Pinpoint the cell where the given text exists, returning its [X, Y] midpoint coordinate. 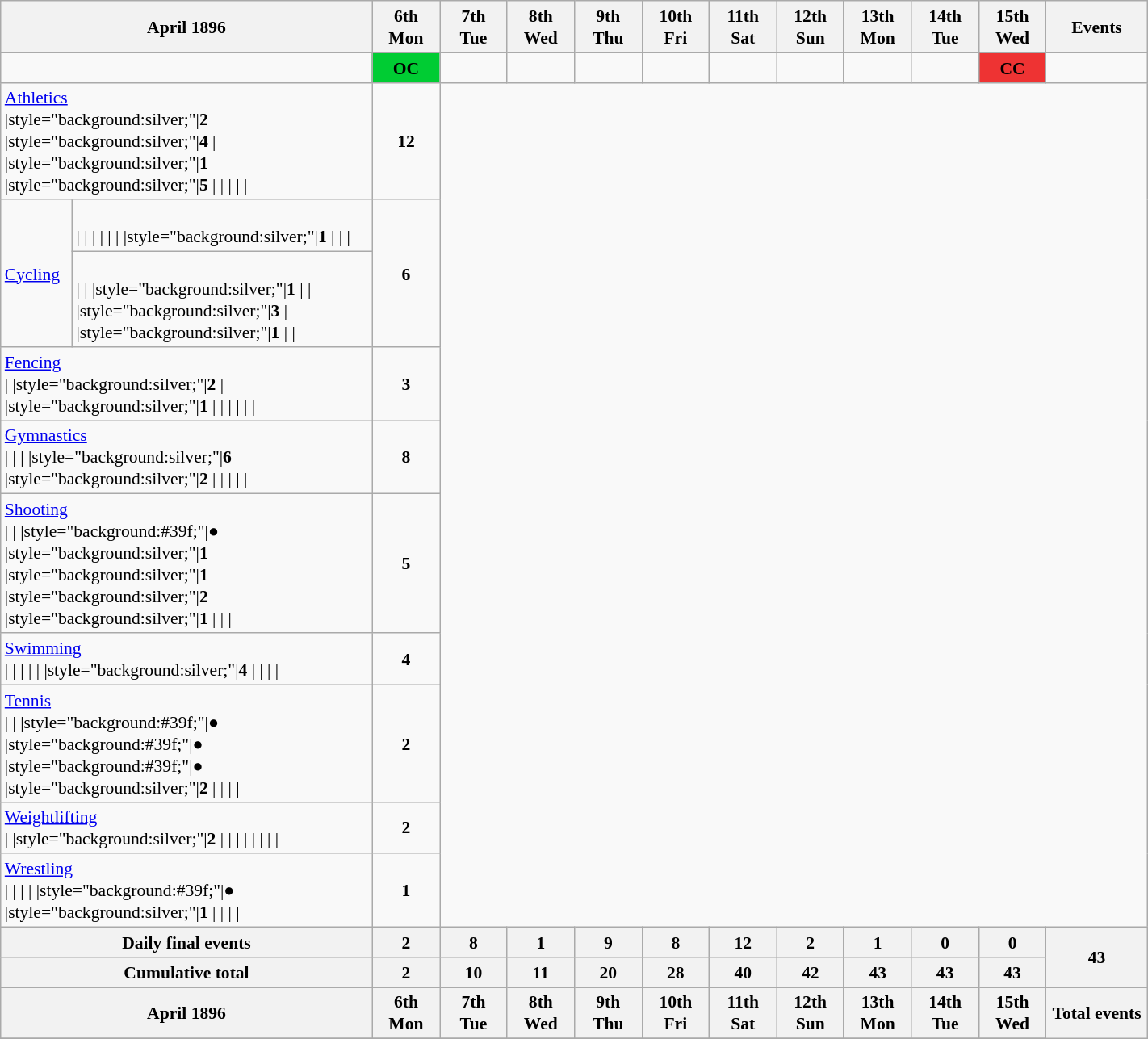
| | | | | | |style="background:silver;"|1 | | | [222, 225]
9 [609, 941]
| | |style="background:silver;"|1 | | |style="background:silver;"|3 | |style="background:silver;"|1 | | [222, 299]
Weightlifting| |style="background:silver;"|2 | | | | | | | | [186, 827]
11 [541, 972]
40 [743, 972]
Tennis| | |style="background:#39f;"|● |style="background:#39f;"|● |style="background:#39f;"|● |style="background:silver;"|2 | | | | [186, 743]
6 [405, 273]
Swimming| | | | | |style="background:silver;"|4 | | | | [186, 659]
Daily final events [186, 941]
42 [811, 972]
Events [1096, 27]
Athletics|style="background:silver;"|2 |style="background:silver;"|4 | |style="background:silver;"|1 |style="background:silver;"|5 | | | | | [186, 140]
28 [675, 972]
4 [405, 659]
Total events [1096, 1012]
5 [405, 563]
Cumulative total [186, 972]
3 [405, 383]
Gymnastics| | | |style="background:silver;"|6 |style="background:silver;"|2 | | | | | [186, 457]
OC [405, 68]
Wrestling| | | | |style="background:#39f;"|● |style="background:silver;"|1 | | | | [186, 890]
CC [1012, 68]
10 [473, 972]
Cycling [37, 273]
20 [609, 972]
Fencing| |style="background:silver;"|2 | |style="background:silver;"|1 | | | | | | [186, 383]
